Locate the cell with the specified text and output its (x, y) center coordinate. 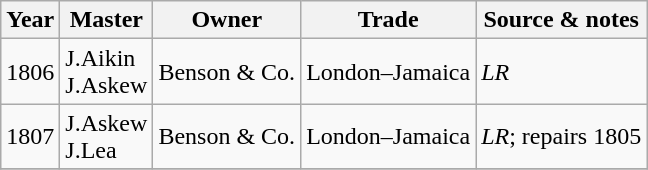
Year (30, 20)
1806 (30, 72)
LR (562, 72)
J.AikinJ.Askew (106, 72)
Master (106, 20)
J.AskewJ.Lea (106, 136)
LR; repairs 1805 (562, 136)
Source & notes (562, 20)
Owner (227, 20)
Trade (388, 20)
1807 (30, 136)
